Output the [X, Y] coordinate of the center of the cell containing the given text.  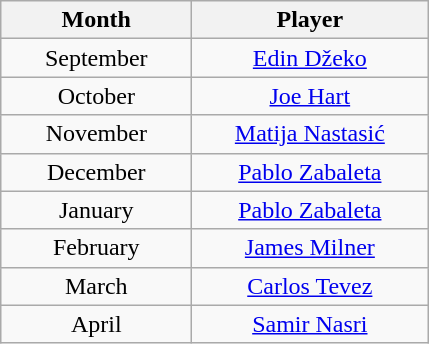
November [96, 134]
Carlos Tevez [310, 286]
Edin Džeko [310, 58]
February [96, 248]
April [96, 324]
December [96, 172]
Month [96, 20]
January [96, 210]
James Milner [310, 248]
Samir Nasri [310, 324]
September [96, 58]
October [96, 96]
March [96, 286]
Joe Hart [310, 96]
Player [310, 20]
Matija Nastasić [310, 134]
